Capture the cell that displays the provided text and extract its [x, y] central coordinate. 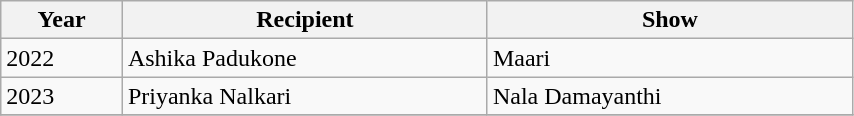
2023 [62, 96]
Recipient [304, 20]
Nala Damayanthi [670, 96]
Priyanka Nalkari [304, 96]
Show [670, 20]
Ashika Padukone [304, 58]
2022 [62, 58]
Year [62, 20]
Maari [670, 58]
